Return [X, Y] of the center of cell containing provided text 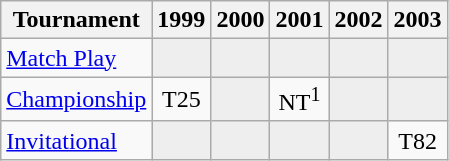
2000 [240, 20]
Match Play [76, 58]
Invitational [76, 140]
Tournament [76, 20]
Championship [76, 100]
2002 [358, 20]
1999 [182, 20]
2001 [300, 20]
T25 [182, 100]
NT1 [300, 100]
2003 [418, 20]
T82 [418, 140]
